Scan for the cell matching the given text and deliver its [x, y] coordinate at center. 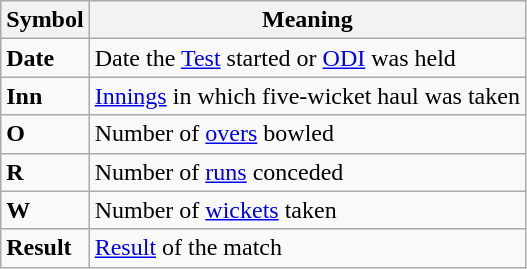
R [45, 172]
Number of overs bowled [307, 134]
Result [45, 248]
Innings in which five-wicket haul was taken [307, 96]
O [45, 134]
Date the Test started or ODI was held [307, 58]
Inn [45, 96]
Result of the match [307, 248]
Symbol [45, 20]
Meaning [307, 20]
Number of wickets taken [307, 210]
Date [45, 58]
W [45, 210]
Number of runs conceded [307, 172]
